Search for the cell housing the specified text and yield its (x, y) center coordinate. 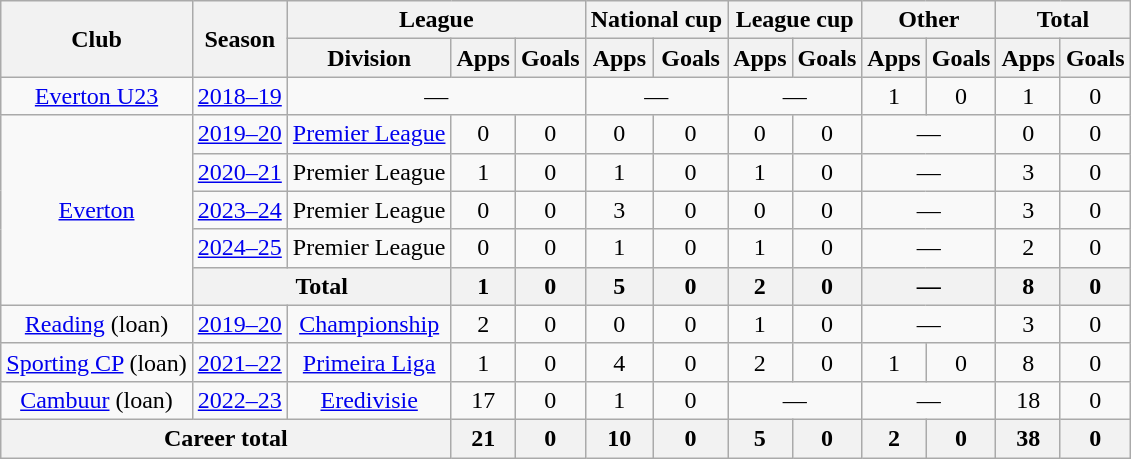
Cambuur (loan) (97, 400)
League cup (795, 20)
38 (1028, 438)
Eredivisie (369, 400)
League (436, 20)
18 (1028, 400)
Everton U23 (97, 96)
Sporting CP (loan) (97, 362)
4 (619, 362)
Season (240, 39)
2021–22 (240, 362)
2023–24 (240, 210)
21 (483, 438)
Division (369, 58)
Championship (369, 324)
10 (619, 438)
2024–25 (240, 248)
Reading (loan) (97, 324)
2018–19 (240, 96)
Primeira Liga (369, 362)
2022–23 (240, 400)
17 (483, 400)
National cup (656, 20)
Everton (97, 210)
Career total (226, 438)
2020–21 (240, 172)
Club (97, 39)
Other (929, 20)
